Return (x, y) of the center of cell containing provided text 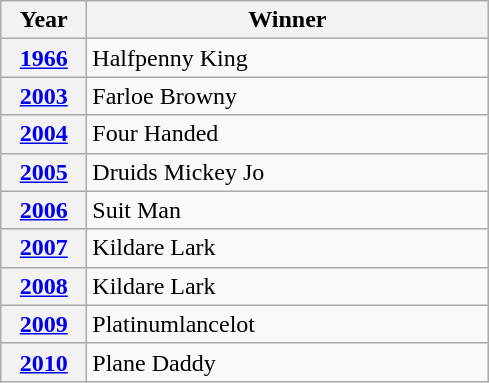
2003 (44, 96)
2009 (44, 324)
Druids Mickey Jo (288, 172)
Farloe Browny (288, 96)
2007 (44, 248)
2004 (44, 134)
2006 (44, 210)
Suit Man (288, 210)
Year (44, 20)
Halfpenny King (288, 58)
Plane Daddy (288, 362)
Platinumlancelot (288, 324)
1966 (44, 58)
Winner (288, 20)
2010 (44, 362)
2008 (44, 286)
Four Handed (288, 134)
2005 (44, 172)
